Scan for the cell matching the given text and deliver its [x, y] coordinate at center. 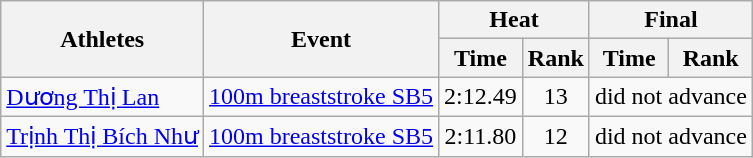
Final [670, 20]
12 [556, 136]
Dương Thị Lan [102, 97]
Trịnh Thị Bích Như [102, 136]
Event [322, 39]
2:12.49 [481, 97]
Heat [514, 20]
Athletes [102, 39]
13 [556, 97]
2:11.80 [481, 136]
